Search for the cell housing the specified text and yield its (X, Y) center coordinate. 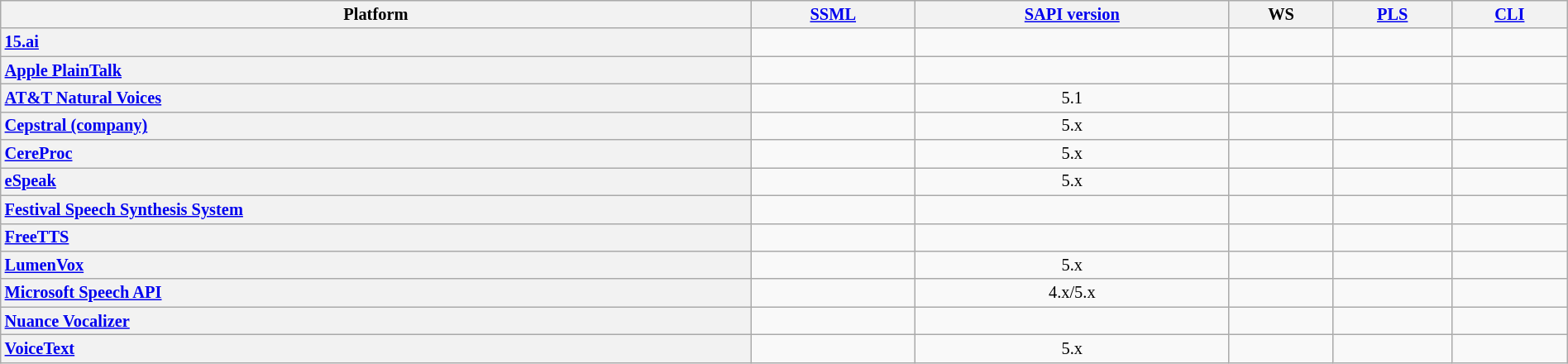
eSpeak (375, 181)
Microsoft Speech API (375, 293)
5.1 (1073, 98)
SSML (834, 14)
4.x/5.x (1073, 293)
LumenVox (375, 265)
FreeTTS (375, 237)
15.ai (375, 42)
WS (1281, 14)
VoiceText (375, 348)
Cepstral (company) (375, 126)
PLS (1393, 14)
Festival Speech Synthesis System (375, 209)
Platform (375, 14)
SAPI version (1073, 14)
CLI (1509, 14)
CereProc (375, 154)
Apple PlainTalk (375, 70)
AT&T Natural Voices (375, 98)
Nuance Vocalizer (375, 321)
